Determine the (X, Y) coordinate at the center of the cell enclosing the given text.  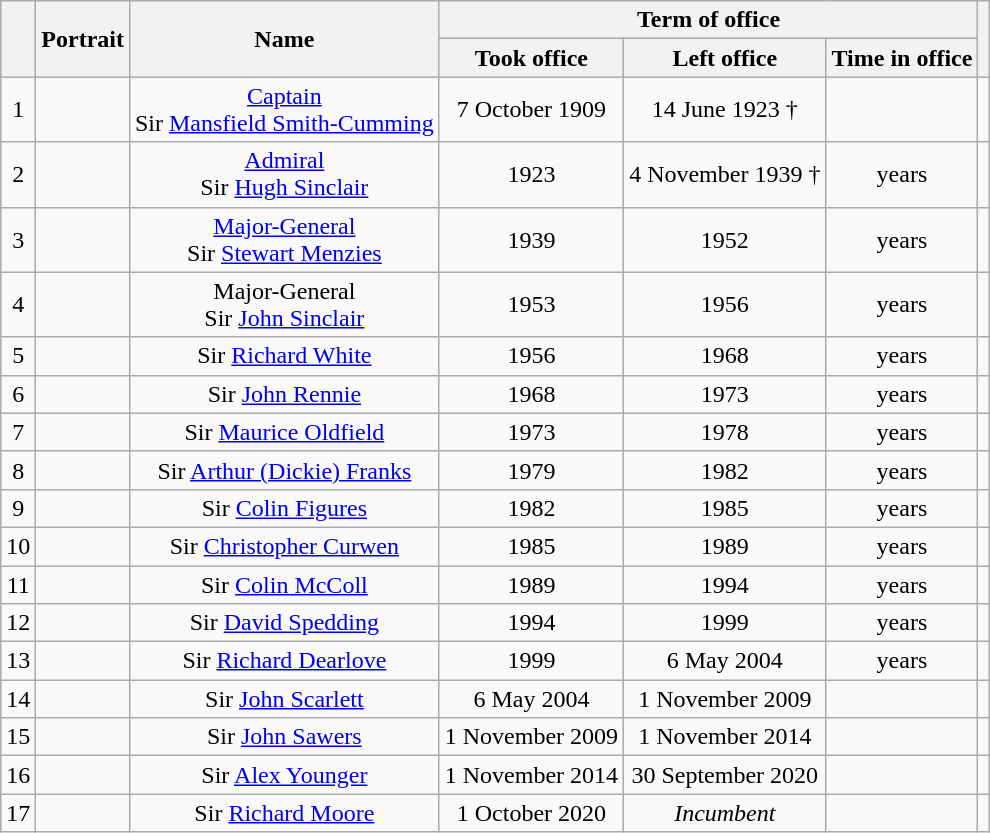
11 (18, 585)
1979 (531, 470)
CaptainSir Mansfield Smith-Cumming (284, 110)
Sir Richard Dearlove (284, 661)
17 (18, 813)
Sir John Sawers (284, 737)
Major-GeneralSir Stewart Menzies (284, 240)
Left office (725, 58)
14 June 1923 † (725, 110)
1923 (531, 174)
7 (18, 432)
10 (18, 546)
Sir Richard Moore (284, 813)
Term of office (708, 20)
Sir Christopher Curwen (284, 546)
7 October 1909 (531, 110)
Sir Richard White (284, 356)
1953 (531, 304)
1 (18, 110)
6 (18, 394)
Sir Arthur (Dickie) Franks (284, 470)
15 (18, 737)
16 (18, 775)
Sir David Spedding (284, 623)
3 (18, 240)
Portrait (83, 39)
4 November 1939 † (725, 174)
12 (18, 623)
Sir Maurice Oldfield (284, 432)
2 (18, 174)
8 (18, 470)
1952 (725, 240)
Sir John Scarlett (284, 699)
Time in office (902, 58)
Incumbent (725, 813)
1978 (725, 432)
5 (18, 356)
Major-GeneralSir John Sinclair (284, 304)
1939 (531, 240)
Sir John Rennie (284, 394)
1 October 2020 (531, 813)
Sir Colin McColl (284, 585)
Name (284, 39)
Sir Alex Younger (284, 775)
14 (18, 699)
Took office (531, 58)
9 (18, 508)
AdmiralSir Hugh Sinclair (284, 174)
30 September 2020 (725, 775)
4 (18, 304)
13 (18, 661)
Sir Colin Figures (284, 508)
